Pinpoint the cell where the given text exists, returning its (x, y) midpoint coordinate. 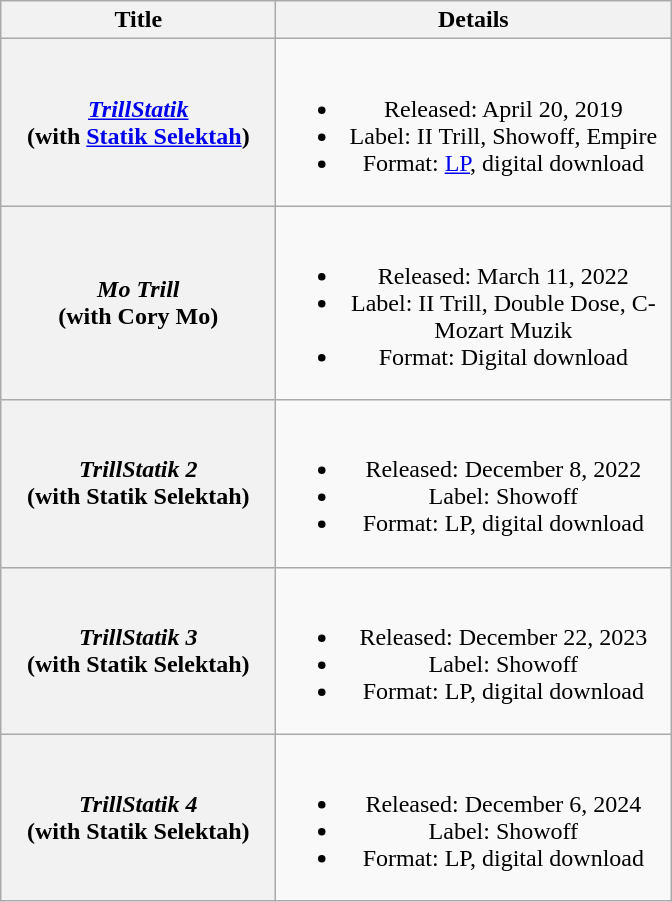
Details (474, 20)
Title (138, 20)
Released: December 8, 2022Label: ShowoffFormat: LP, digital download (474, 484)
Mo Trill(with Cory Mo) (138, 303)
TrillStatik 3(with Statik Selektah) (138, 650)
Released: April 20, 2019Label: II Trill, Showoff, EmpireFormat: LP, digital download (474, 122)
Released: December 22, 2023Label: ShowoffFormat: LP, digital download (474, 650)
Released: March 11, 2022Label: II Trill, Double Dose, C-Mozart MuzikFormat: Digital download (474, 303)
Released: December 6, 2024Label: ShowoffFormat: LP, digital download (474, 818)
TrillStatik 2(with Statik Selektah) (138, 484)
TrillStatik(with Statik Selektah) (138, 122)
TrillStatik 4(with Statik Selektah) (138, 818)
